Detect which cell encompasses the target text, then output its [x, y] center coordinate. 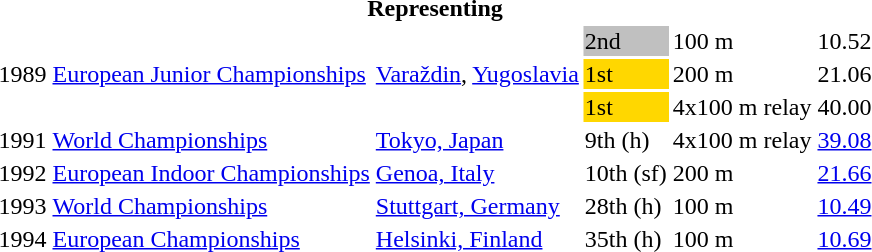
Varaždin, Yugoslavia [477, 74]
10th (sf) [626, 173]
European Indoor Championships [211, 173]
Genoa, Italy [477, 173]
European Junior Championships [211, 74]
Stuttgart, Germany [477, 206]
9th (h) [626, 140]
Tokyo, Japan [477, 140]
2nd [626, 41]
28th (h) [626, 206]
